Capture the cell that displays the provided text and extract its [X, Y] central coordinate. 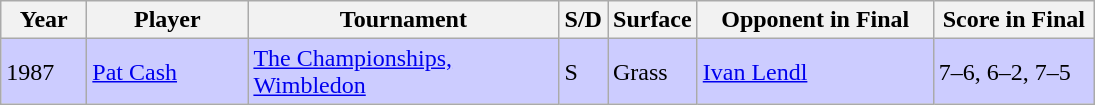
Grass [653, 72]
Ivan Lendl [815, 72]
7–6, 6–2, 7–5 [1014, 72]
The Championships, Wimbledon [404, 72]
Score in Final [1014, 20]
Pat Cash [168, 72]
S/D [584, 20]
1987 [44, 72]
Tournament [404, 20]
Surface [653, 20]
Year [44, 20]
Opponent in Final [815, 20]
Player [168, 20]
S [584, 72]
